From the cell containing the given text, extract its center point as [x, y] coordinate. 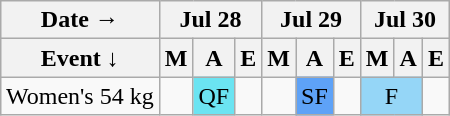
Women's 54 kg [80, 96]
Jul 28 [210, 20]
F [391, 96]
Jul 29 [312, 20]
QF [214, 96]
Date → [80, 20]
Jul 30 [404, 20]
SF [315, 96]
Event ↓ [80, 58]
